Extract the (X, Y) coordinate from the center of the cell holding the provided text.  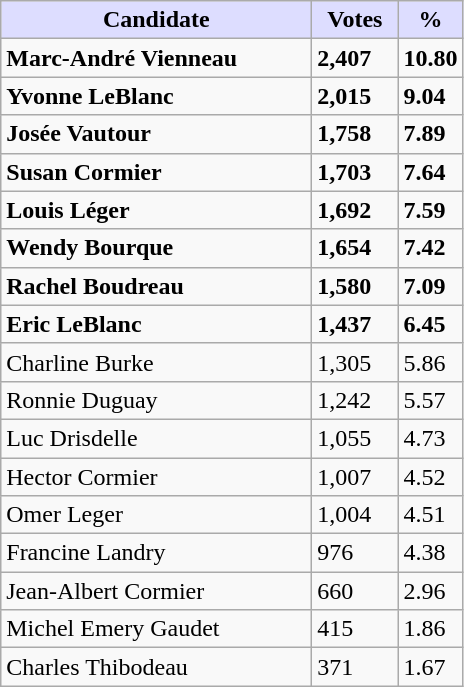
4.38 (430, 553)
2,015 (355, 96)
1,703 (355, 172)
Marc-André Vienneau (156, 58)
Ronnie Duguay (156, 400)
Wendy Bourque (156, 248)
1.86 (430, 629)
% (430, 20)
Charline Burke (156, 362)
10.80 (430, 58)
9.04 (430, 96)
1,654 (355, 248)
Yvonne LeBlanc (156, 96)
1,580 (355, 286)
7.89 (430, 134)
6.45 (430, 324)
2.96 (430, 591)
1,055 (355, 438)
1,758 (355, 134)
Luc Drisdelle (156, 438)
5.57 (430, 400)
7.09 (430, 286)
Rachel Boudreau (156, 286)
1,004 (355, 515)
Louis Léger (156, 210)
Susan Cormier (156, 172)
Candidate (156, 20)
7.64 (430, 172)
4.73 (430, 438)
Votes (355, 20)
Josée Vautour (156, 134)
1.67 (430, 667)
4.51 (430, 515)
Eric LeBlanc (156, 324)
Omer Leger (156, 515)
1,437 (355, 324)
Charles Thibodeau (156, 667)
1,692 (355, 210)
4.52 (430, 477)
371 (355, 667)
Hector Cormier (156, 477)
7.59 (430, 210)
Michel Emery Gaudet (156, 629)
2,407 (355, 58)
1,242 (355, 400)
Jean-Albert Cormier (156, 591)
1,007 (355, 477)
660 (355, 591)
1,305 (355, 362)
7.42 (430, 248)
Francine Landry (156, 553)
415 (355, 629)
5.86 (430, 362)
976 (355, 553)
